Scan for the cell matching the given text and deliver its [x, y] coordinate at center. 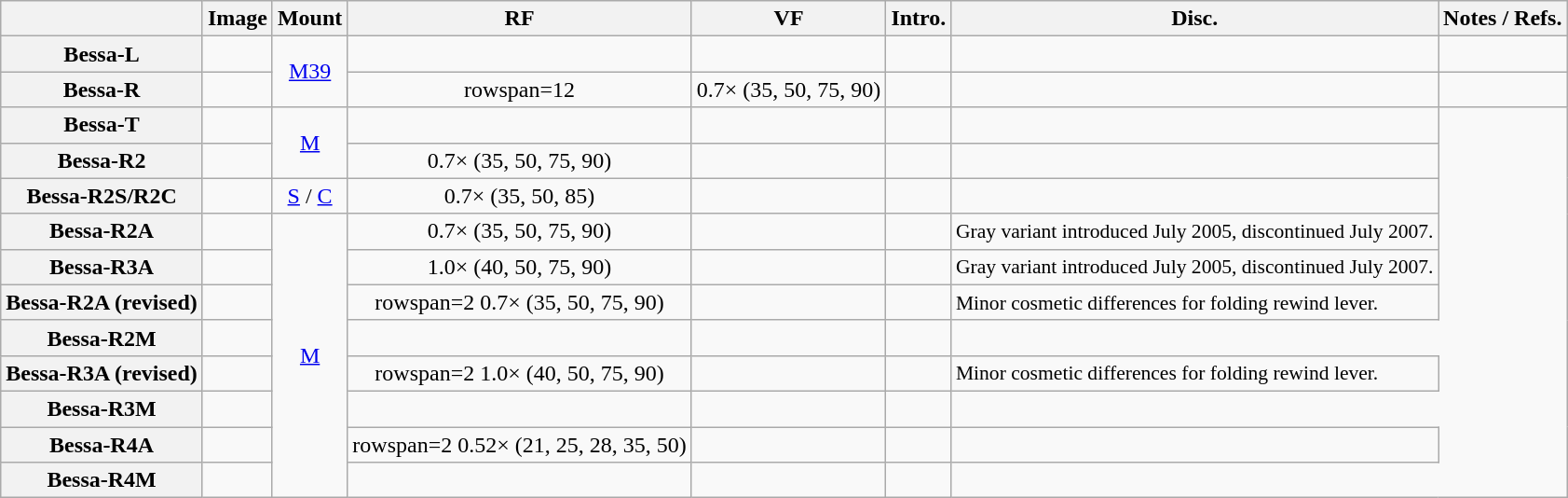
Bessa-R4M [102, 480]
1.0× (40, 50, 75, 90) [520, 267]
RF [520, 19]
Bessa-R3A (revised) [102, 373]
Bessa-R2S/R2C [102, 196]
Bessa-R2M [102, 338]
Bessa-R3M [102, 408]
Bessa-R2 [102, 160]
Disc. [1194, 19]
Bessa-R [102, 90]
Bessa-T [102, 125]
Notes / Refs. [1503, 19]
Mount [309, 19]
Bessa-R2A [102, 231]
rowspan=2 1.0× (40, 50, 75, 90) [520, 373]
Bessa-R4A [102, 445]
rowspan=2 0.7× (35, 50, 75, 90) [520, 302]
Bessa-R3A [102, 267]
rowspan=12 [520, 90]
0.7× (35, 50, 85) [520, 196]
S / C [309, 196]
Bessa-L [102, 54]
Intro. [919, 19]
VF [788, 19]
Image [237, 19]
rowspan=2 0.52× (21, 25, 28, 35, 50) [520, 445]
M39 [309, 72]
Bessa-R2A (revised) [102, 302]
